Search for the cell housing the specified text and yield its (x, y) center coordinate. 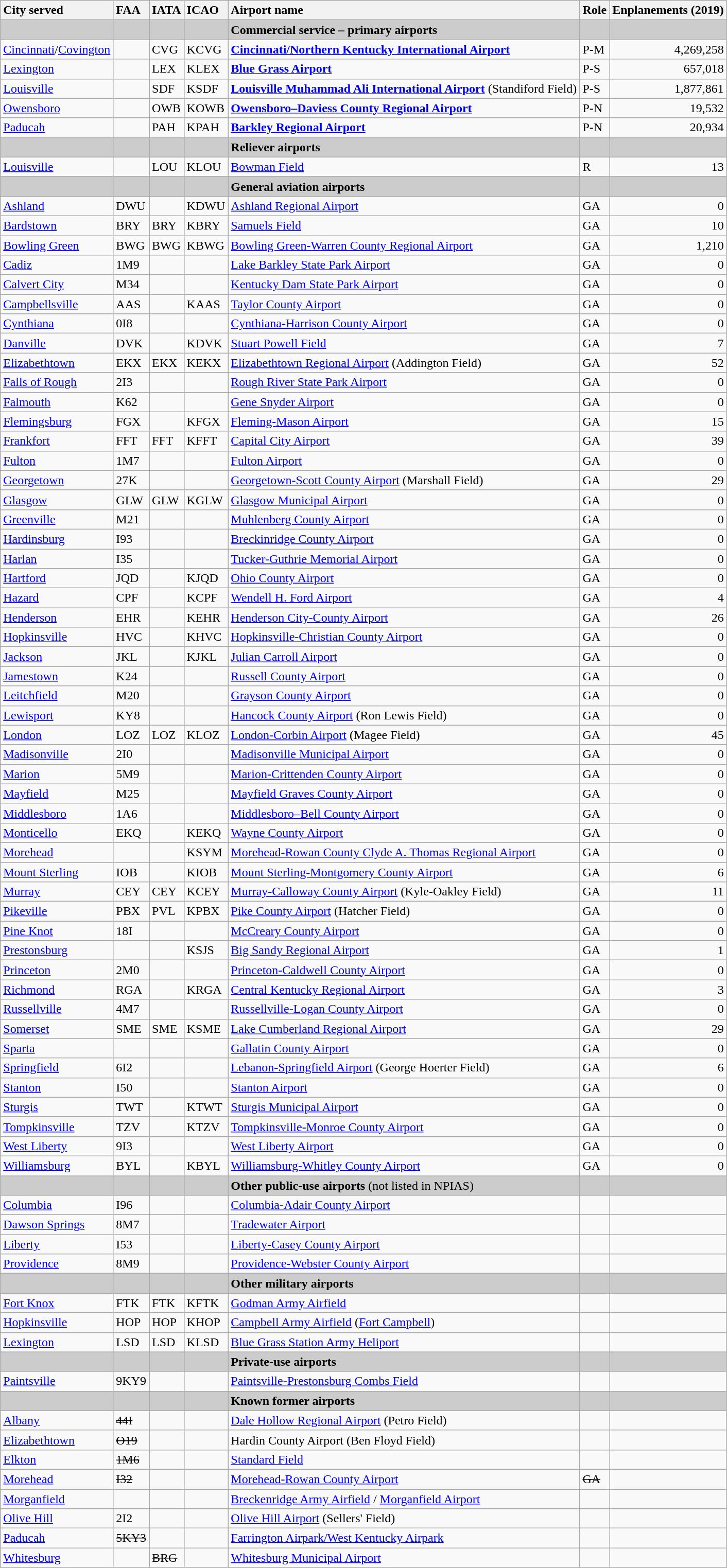
Fleming-Mason Airport (404, 421)
O19 (131, 1440)
Samuels Field (404, 225)
Grayson County Airport (404, 696)
DVK (131, 343)
PAH (167, 128)
London-Corbin Airport (Magee Field) (404, 735)
Dale Hollow Regional Airport (Petro Field) (404, 1420)
Commercial service – primary airports (404, 30)
Central Kentucky Regional Airport (404, 990)
Tompkinsville-Monroe County Airport (404, 1126)
Elkton (57, 1459)
M34 (131, 285)
1M7 (131, 461)
13 (668, 167)
Henderson City-County Airport (404, 618)
PVL (167, 911)
SDF (167, 89)
Bowman Field (404, 167)
DWU (131, 206)
Calvert City (57, 285)
I50 (131, 1087)
FGX (131, 421)
KSYM (206, 852)
KBYL (206, 1166)
TWT (131, 1107)
Known former airports (404, 1401)
KSDF (206, 89)
1M6 (131, 1459)
Richmond (57, 990)
Julian Carroll Airport (404, 657)
Lake Cumberland Regional Airport (404, 1029)
RGA (131, 990)
Blue Grass Station Army Heliport (404, 1342)
CPF (131, 598)
KCEY (206, 892)
Jamestown (57, 676)
KLSD (206, 1342)
Lewisport (57, 715)
LEX (167, 69)
KBWG (206, 245)
KTWT (206, 1107)
8M7 (131, 1225)
Sparta (57, 1048)
Morehead-Rowan County Clyde A. Thomas Regional Airport (404, 852)
Glasgow Municipal Airport (404, 500)
McCreary County Airport (404, 931)
M20 (131, 696)
7 (668, 343)
44I (131, 1420)
Somerset (57, 1029)
K62 (131, 402)
Murray-Calloway County Airport (Kyle-Oakley Field) (404, 892)
Pikeville (57, 911)
Gene Snyder Airport (404, 402)
Big Sandy Regional Airport (404, 950)
1 (668, 950)
Stanton (57, 1087)
AAS (131, 304)
Gallatin County Airport (404, 1048)
Marion-Crittenden County Airport (404, 774)
JKL (131, 657)
Morganfield (57, 1499)
KDWU (206, 206)
I93 (131, 539)
Hazard (57, 598)
20,934 (668, 128)
Columbia (57, 1205)
KHOP (206, 1323)
General aviation airports (404, 186)
KDVK (206, 343)
Wendell H. Ford Airport (404, 598)
Sturgis (57, 1107)
15 (668, 421)
Middlesboro–Bell County Airport (404, 813)
KOWB (206, 108)
P-M (595, 49)
2I3 (131, 382)
KHVC (206, 637)
Muhlenberg County Airport (404, 519)
10 (668, 225)
Bowling Green (57, 245)
KJKL (206, 657)
Owensboro (57, 108)
CVG (167, 49)
KGLW (206, 500)
KIOB (206, 872)
39 (668, 441)
Princeton-Caldwell County Airport (404, 970)
Bardstown (57, 225)
Whitesburg Municipal Airport (404, 1558)
Mount Sterling-Montgomery County Airport (404, 872)
KSME (206, 1029)
BRG (167, 1558)
I53 (131, 1244)
Cadiz (57, 265)
5KY3 (131, 1538)
Tradewater Airport (404, 1225)
Taylor County Airport (404, 304)
K24 (131, 676)
KFFT (206, 441)
Hopkinsville-Christian County Airport (404, 637)
KEKQ (206, 833)
OWB (167, 108)
Olive Hill Airport (Sellers' Field) (404, 1519)
45 (668, 735)
KAAS (206, 304)
Hartford (57, 578)
KTZV (206, 1126)
Paintsville-Prestonsburg Combs Field (404, 1381)
26 (668, 618)
Madisonville Municipal Airport (404, 754)
52 (668, 363)
Dawson Springs (57, 1225)
Albany (57, 1420)
PBX (131, 911)
2I0 (131, 754)
8M9 (131, 1264)
Cynthiana-Harrison County Airport (404, 324)
Kentucky Dam State Park Airport (404, 285)
Princeton (57, 970)
Hancock County Airport (Ron Lewis Field) (404, 715)
4 (668, 598)
HVC (131, 637)
KFTK (206, 1303)
Middlesboro (57, 813)
Mayfield Graves County Airport (404, 794)
M21 (131, 519)
Hardinsburg (57, 539)
Russellville (57, 1009)
Other military airports (404, 1283)
R (595, 167)
Murray (57, 892)
Role (595, 10)
IATA (167, 10)
Williamsburg-Whitley County Airport (404, 1166)
London (57, 735)
Ashland Regional Airport (404, 206)
Greenville (57, 519)
Lake Barkley State Park Airport (404, 265)
KRGA (206, 990)
9KY9 (131, 1381)
Breckinridge County Airport (404, 539)
KJQD (206, 578)
LOU (167, 167)
Prestonsburg (57, 950)
Providence-Webster County Airport (404, 1264)
IOB (131, 872)
Frankfort (57, 441)
Rough River State Park Airport (404, 382)
1M9 (131, 265)
KLOU (206, 167)
Georgetown-Scott County Airport (Marshall Field) (404, 480)
Cincinnati/Covington (57, 49)
Godman Army Airfield (404, 1303)
Mayfield (57, 794)
Paintsville (57, 1381)
EHR (131, 618)
11 (668, 892)
KCVG (206, 49)
KPBX (206, 911)
657,018 (668, 69)
Morehead-Rowan County Airport (404, 1479)
Pine Knot (57, 931)
ICAO (206, 10)
Flemingsburg (57, 421)
Pike County Airport (Hatcher Field) (404, 911)
West Liberty Airport (404, 1146)
Enplanements (2019) (668, 10)
Stanton Airport (404, 1087)
Harlan (57, 558)
Hardin County Airport (Ben Floyd Field) (404, 1440)
Blue Grass Airport (404, 69)
M25 (131, 794)
Georgetown (57, 480)
EKQ (131, 833)
Columbia-Adair County Airport (404, 1205)
FAA (131, 10)
1,877,861 (668, 89)
JQD (131, 578)
TZV (131, 1126)
19,532 (668, 108)
1,210 (668, 245)
Other public-use airports (not listed in NPIAS) (404, 1185)
KCPF (206, 598)
Glasgow (57, 500)
Louisville Muhammad Ali International Airport (Standiford Field) (404, 89)
5M9 (131, 774)
Capital City Airport (404, 441)
2M0 (131, 970)
I35 (131, 558)
KLEX (206, 69)
27K (131, 480)
Fulton Airport (404, 461)
KEHR (206, 618)
Olive Hill (57, 1519)
I96 (131, 1205)
Cincinnati/Northern Kentucky International Airport (404, 49)
KSJS (206, 950)
Falmouth (57, 402)
Lebanon-Springfield Airport (George Hoerter Field) (404, 1068)
0I8 (131, 324)
2I2 (131, 1519)
West Liberty (57, 1146)
6I2 (131, 1068)
KFGX (206, 421)
Bowling Green-Warren County Regional Airport (404, 245)
1A6 (131, 813)
City served (57, 10)
Russell County Airport (404, 676)
Campbell Army Airfield (Fort Campbell) (404, 1323)
Private-use airports (404, 1362)
Danville (57, 343)
Tucker-Guthrie Memorial Airport (404, 558)
Sturgis Municipal Airport (404, 1107)
Barkley Regional Airport (404, 128)
Breckenridge Army Airfield / Morganfield Airport (404, 1499)
KY8 (131, 715)
KLOZ (206, 735)
Stuart Powell Field (404, 343)
9I3 (131, 1146)
Elizabethtown Regional Airport (Addington Field) (404, 363)
Jackson (57, 657)
Falls of Rough (57, 382)
Reliever airports (404, 147)
Tompkinsville (57, 1126)
Marion (57, 774)
Airport name (404, 10)
Whitesburg (57, 1558)
Liberty (57, 1244)
Madisonville (57, 754)
Liberty-Casey County Airport (404, 1244)
4M7 (131, 1009)
Cynthiana (57, 324)
Ashland (57, 206)
Wayne County Airport (404, 833)
Williamsburg (57, 1166)
Monticello (57, 833)
Leitchfield (57, 696)
Providence (57, 1264)
Henderson (57, 618)
4,269,258 (668, 49)
Fulton (57, 461)
Owensboro–Daviess County Regional Airport (404, 108)
Standard Field (404, 1459)
Campbellsville (57, 304)
Mount Sterling (57, 872)
3 (668, 990)
KPAH (206, 128)
Springfield (57, 1068)
Fort Knox (57, 1303)
Ohio County Airport (404, 578)
18I (131, 931)
I32 (131, 1479)
BYL (131, 1166)
Farrington Airpark/West Kentucky Airpark (404, 1538)
Russellville-Logan County Airport (404, 1009)
KBRY (206, 225)
KEKX (206, 363)
